Return the [X, Y] coordinate for the center point of the cell that contains the specified text.  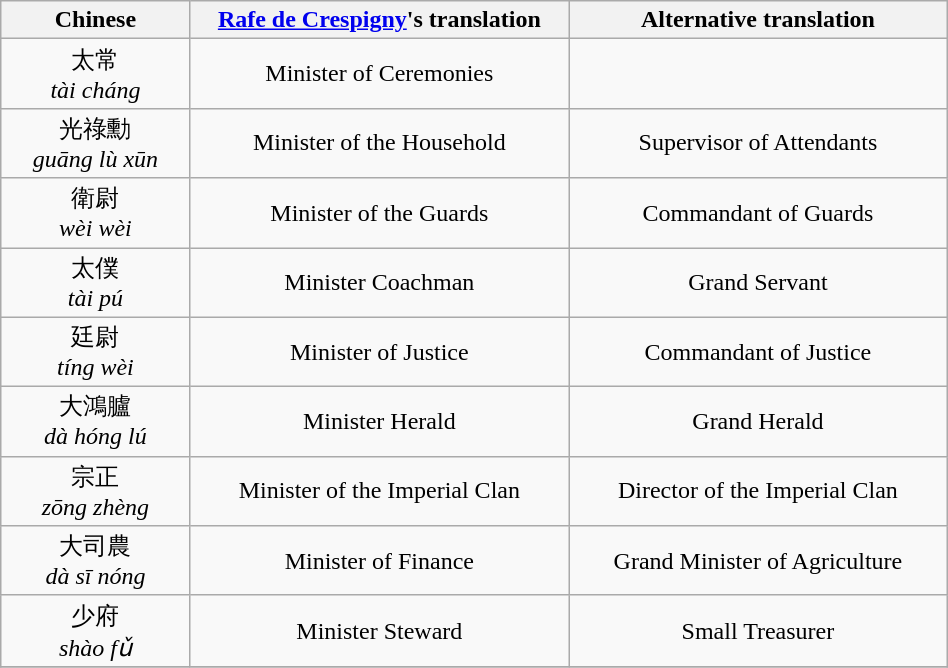
Minister Herald [380, 422]
Minister of the Imperial Clan [380, 491]
廷尉tíng wèi [96, 352]
Grand Minister of Agriculture [758, 561]
太常tài cháng [96, 74]
Minister of the Guards [380, 213]
Chinese [96, 20]
Supervisor of Attendants [758, 143]
Minister Coachman [380, 283]
Minister Steward [380, 630]
太僕tài pú [96, 283]
Commandant of Guards [758, 213]
Grand Servant [758, 283]
Commandant of Justice [758, 352]
Minister of Justice [380, 352]
Rafe de Crespigny's translation [380, 20]
Minister of Ceremonies [380, 74]
宗正zōng zhèng [96, 491]
大司農dà sī nóng [96, 561]
衛尉wèi wèi [96, 213]
Alternative translation [758, 20]
Grand Herald [758, 422]
少府shào fǔ [96, 630]
Minister of the Household [380, 143]
Director of the Imperial Clan [758, 491]
大鴻臚dà hóng lú [96, 422]
光祿勳guāng lù xūn [96, 143]
Minister of Finance [380, 561]
Small Treasurer [758, 630]
